Return [x, y] of the center of cell containing provided text 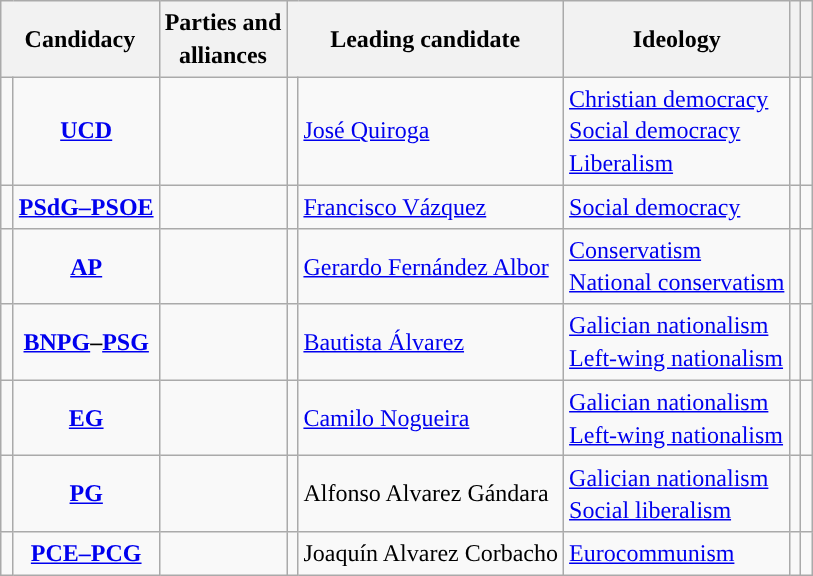
Joaquín Alvarez Corbacho [431, 554]
ConservatismNational conservatism [677, 266]
Bautista Álvarez [431, 342]
Candidacy [80, 39]
Francisco Vázquez [431, 206]
Social democracy [677, 206]
Alfonso Alvarez Gándara [431, 494]
BNPG–PSG [86, 342]
PG [86, 494]
AP [86, 266]
Ideology [677, 39]
UCD [86, 131]
Galician nationalismSocial liberalism [677, 494]
PSdG–PSOE [86, 206]
Camilo Nogueira [431, 418]
Parties andalliances [223, 39]
PCE–PCG [86, 554]
EG [86, 418]
Gerardo Fernández Albor [431, 266]
José Quiroga [431, 131]
Christian democracySocial democracyLiberalism [677, 131]
Leading candidate [426, 39]
Eurocommunism [677, 554]
